For the text-containing cell, return its midpoint in [x, y] coordinate format. 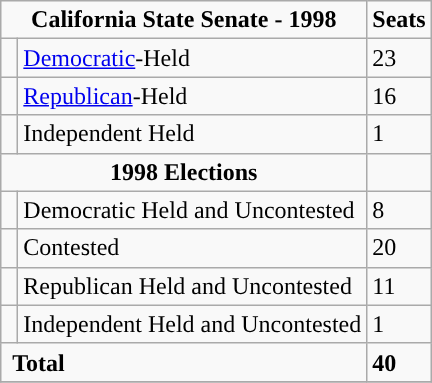
Republican-Held [192, 96]
20 [399, 248]
Contested [192, 248]
8 [399, 210]
11 [399, 286]
1998 Elections [184, 172]
California State Senate - 1998 [184, 20]
Total [184, 362]
40 [399, 362]
Democratic-Held [192, 58]
Democratic Held and Uncontested [192, 210]
Independent Held and Uncontested [192, 324]
16 [399, 96]
Seats [399, 20]
Independent Held [192, 134]
Republican Held and Uncontested [192, 286]
23 [399, 58]
